Determine the [X, Y] coordinate at the center of the cell enclosing the given text.  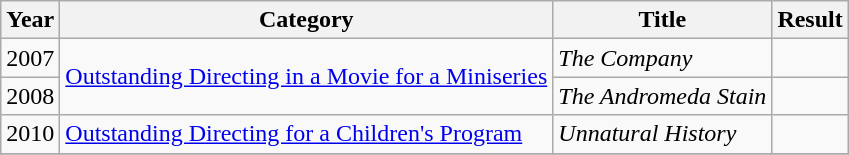
2008 [30, 96]
Unnatural History [662, 134]
Outstanding Directing for a Children's Program [306, 134]
Outstanding Directing in a Movie for a Miniseries [306, 77]
Category [306, 20]
2010 [30, 134]
Result [810, 20]
2007 [30, 58]
The Andromeda Stain [662, 96]
Year [30, 20]
Title [662, 20]
The Company [662, 58]
